Locate the cell with the specified text and output its (x, y) center coordinate. 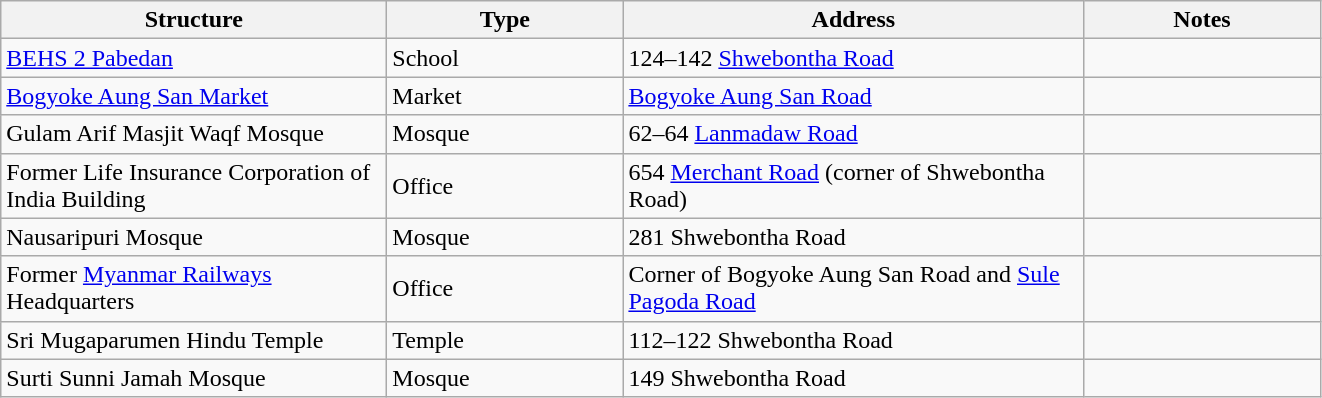
Nausaripuri Mosque (194, 237)
Structure (194, 20)
149 Shwebontha Road (854, 378)
654 Merchant Road (corner of Shwebontha Road) (854, 186)
Sri Mugaparumen Hindu Temple (194, 340)
112–122 Shwebontha Road (854, 340)
62–64 Lanmadaw Road (854, 134)
Former Myanmar Railways Headquarters (194, 288)
School (505, 58)
Gulam Arif Masjit Waqf Mosque (194, 134)
Former Life Insurance Corporation of India Building (194, 186)
Surti Sunni Jamah Mosque (194, 378)
Bogyoke Aung San Road (854, 96)
Corner of Bogyoke Aung San Road and Sule Pagoda Road (854, 288)
Address (854, 20)
Market (505, 96)
BEHS 2 Pabedan (194, 58)
281 Shwebontha Road (854, 237)
Bogyoke Aung San Market (194, 96)
Type (505, 20)
124–142 Shwebontha Road (854, 58)
Notes (1202, 20)
Temple (505, 340)
